Output the (x, y) coordinate of the center of the cell containing the given text.  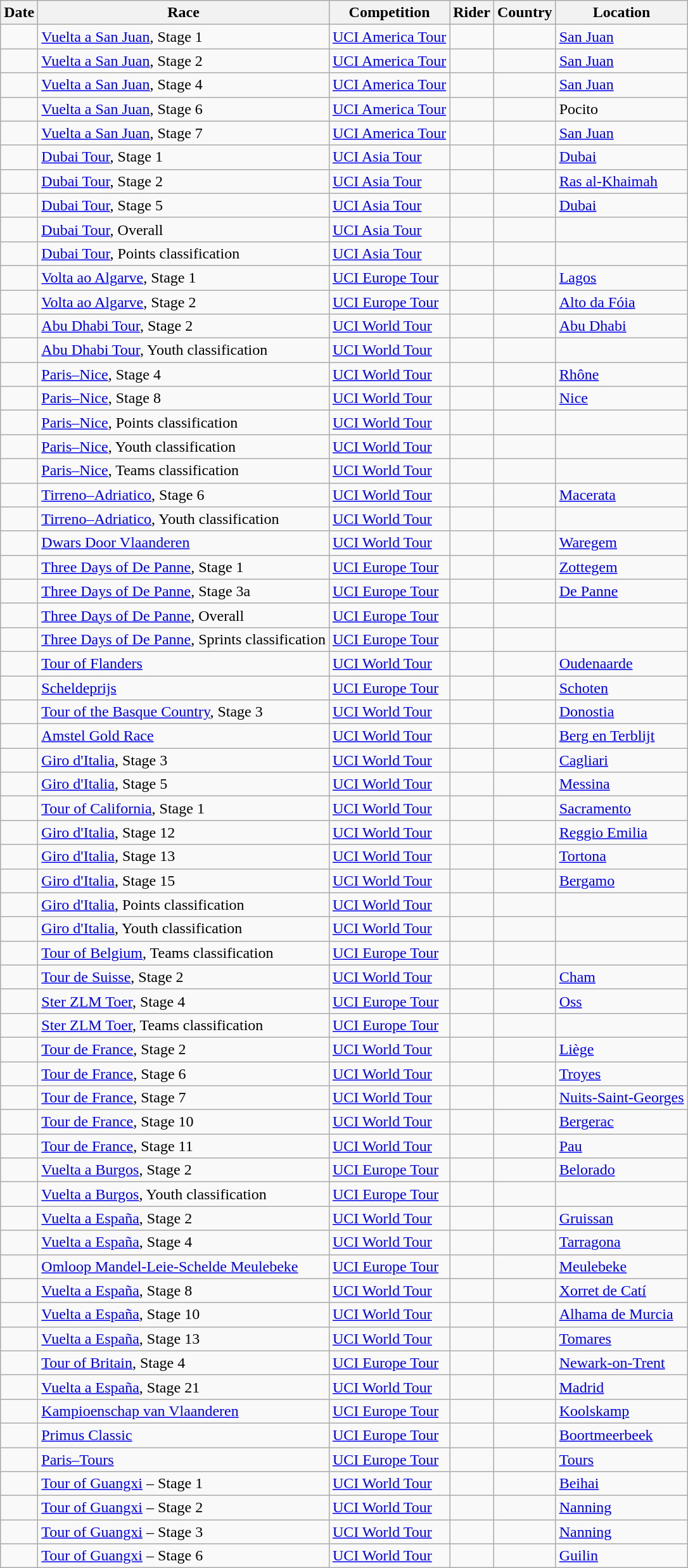
Vuelta a Burgos, Stage 2 (184, 1170)
Three Days of De Panne, Overall (184, 615)
Berg en Terblijt (621, 736)
Date (19, 13)
Tortona (621, 857)
Cham (621, 977)
Tour de France, Stage 7 (184, 1098)
Lagos (621, 277)
Tour de France, Stage 10 (184, 1122)
Paris–Nice, Teams classification (184, 471)
Tour of Flanders (184, 663)
Giro d'Italia, Youth classification (184, 929)
Giro d'Italia, Stage 13 (184, 857)
Belorado (621, 1170)
Tours (621, 1459)
Alto da Fóia (621, 302)
Giro d'Italia, Points classification (184, 905)
Vuelta a San Juan, Stage 1 (184, 37)
Dubai Tour, Overall (184, 229)
Rhône (621, 374)
Paris–Tours (184, 1459)
Tour de France, Stage 6 (184, 1074)
Vuelta a San Juan, Stage 2 (184, 61)
Primus Classic (184, 1435)
Amstel Gold Race (184, 736)
Cagliari (621, 760)
Vuelta a España, Stage 4 (184, 1242)
Ras al-Khaimah (621, 181)
Guilin (621, 1556)
Country (525, 13)
Xorret de Catí (621, 1291)
Alhama de Murcia (621, 1315)
Paris–Nice, Stage 4 (184, 374)
Vuelta a San Juan, Stage 4 (184, 85)
Sacramento (621, 808)
Koolskamp (621, 1411)
Nice (621, 398)
Tour of California, Stage 1 (184, 808)
Vuelta a España, Stage 8 (184, 1291)
Tour of Guangxi – Stage 2 (184, 1508)
Tirreno–Adriatico, Youth classification (184, 519)
Paris–Nice, Stage 8 (184, 398)
Abu Dhabi Tour, Youth classification (184, 350)
Dubai Tour, Stage 1 (184, 157)
Volta ao Algarve, Stage 2 (184, 302)
Tour of Guangxi – Stage 3 (184, 1532)
Three Days of De Panne, Stage 1 (184, 567)
Race (184, 13)
Tour of Belgium, Teams classification (184, 953)
Tour de Suisse, Stage 2 (184, 977)
Donostia (621, 712)
Dubai Tour, Stage 2 (184, 181)
Pocito (621, 109)
Giro d'Italia, Stage 5 (184, 784)
Dwars Door Vlaanderen (184, 543)
Vuelta a España, Stage 13 (184, 1339)
Boortmeerbeek (621, 1435)
Schoten (621, 687)
Rider (472, 13)
Gruissan (621, 1218)
Vuelta a España, Stage 21 (184, 1387)
Tour de France, Stage 11 (184, 1146)
Zottegem (621, 567)
Vuelta a San Juan, Stage 6 (184, 109)
Meulebeke (621, 1266)
Location (621, 13)
Three Days of De Panne, Sprints classification (184, 639)
Ster ZLM Toer, Stage 4 (184, 1001)
Giro d'Italia, Stage 3 (184, 760)
Kampioenschap van Vlaanderen (184, 1411)
Dubai Tour, Stage 5 (184, 205)
Oss (621, 1001)
Omloop Mandel-Leie-Schelde Meulebeke (184, 1266)
Dubai Tour, Points classification (184, 253)
Macerata (621, 495)
Newark-on-Trent (621, 1363)
Tour of Britain, Stage 4 (184, 1363)
Nuits-Saint-Georges (621, 1098)
Paris–Nice, Youth classification (184, 447)
Giro d'Italia, Stage 15 (184, 881)
Madrid (621, 1387)
Liège (621, 1049)
Giro d'Italia, Stage 12 (184, 832)
Paris–Nice, Points classification (184, 423)
Three Days of De Panne, Stage 3a (184, 591)
Vuelta a España, Stage 10 (184, 1315)
Tour of Guangxi – Stage 1 (184, 1484)
Vuelta a San Juan, Stage 7 (184, 133)
Troyes (621, 1074)
Tour of Guangxi – Stage 6 (184, 1556)
Tirreno–Adriatico, Stage 6 (184, 495)
Tomares (621, 1339)
Tarragona (621, 1242)
Competition (389, 13)
Waregem (621, 543)
Oudenaarde (621, 663)
Tour de France, Stage 2 (184, 1049)
Vuelta a Burgos, Youth classification (184, 1194)
Bergamo (621, 881)
Beihai (621, 1484)
Reggio Emilia (621, 832)
Volta ao Algarve, Stage 1 (184, 277)
Bergerac (621, 1122)
Abu Dhabi (621, 326)
Ster ZLM Toer, Teams classification (184, 1025)
Vuelta a España, Stage 2 (184, 1218)
Tour of the Basque Country, Stage 3 (184, 712)
Pau (621, 1146)
Scheldeprijs (184, 687)
Messina (621, 784)
Abu Dhabi Tour, Stage 2 (184, 326)
De Panne (621, 591)
